Scan for the cell matching the given text and deliver its [X, Y] coordinate at center. 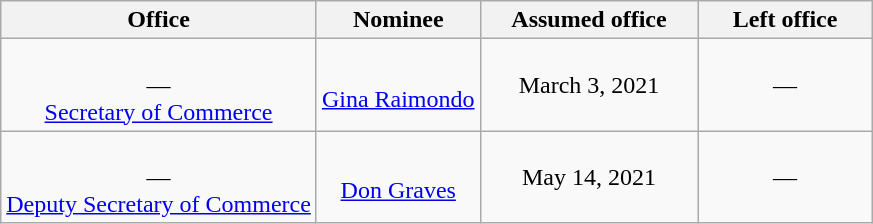
Office [159, 20]
March 3, 2021 [589, 85]
Nominee [398, 20]
Gina Raimondo [398, 85]
Don Graves [398, 177]
Assumed office [589, 20]
May 14, 2021 [589, 177]
Left office [785, 20]
—Secretary of Commerce [159, 85]
—Deputy Secretary of Commerce [159, 177]
